Output the (X, Y) coordinate of the center of the cell containing the given text.  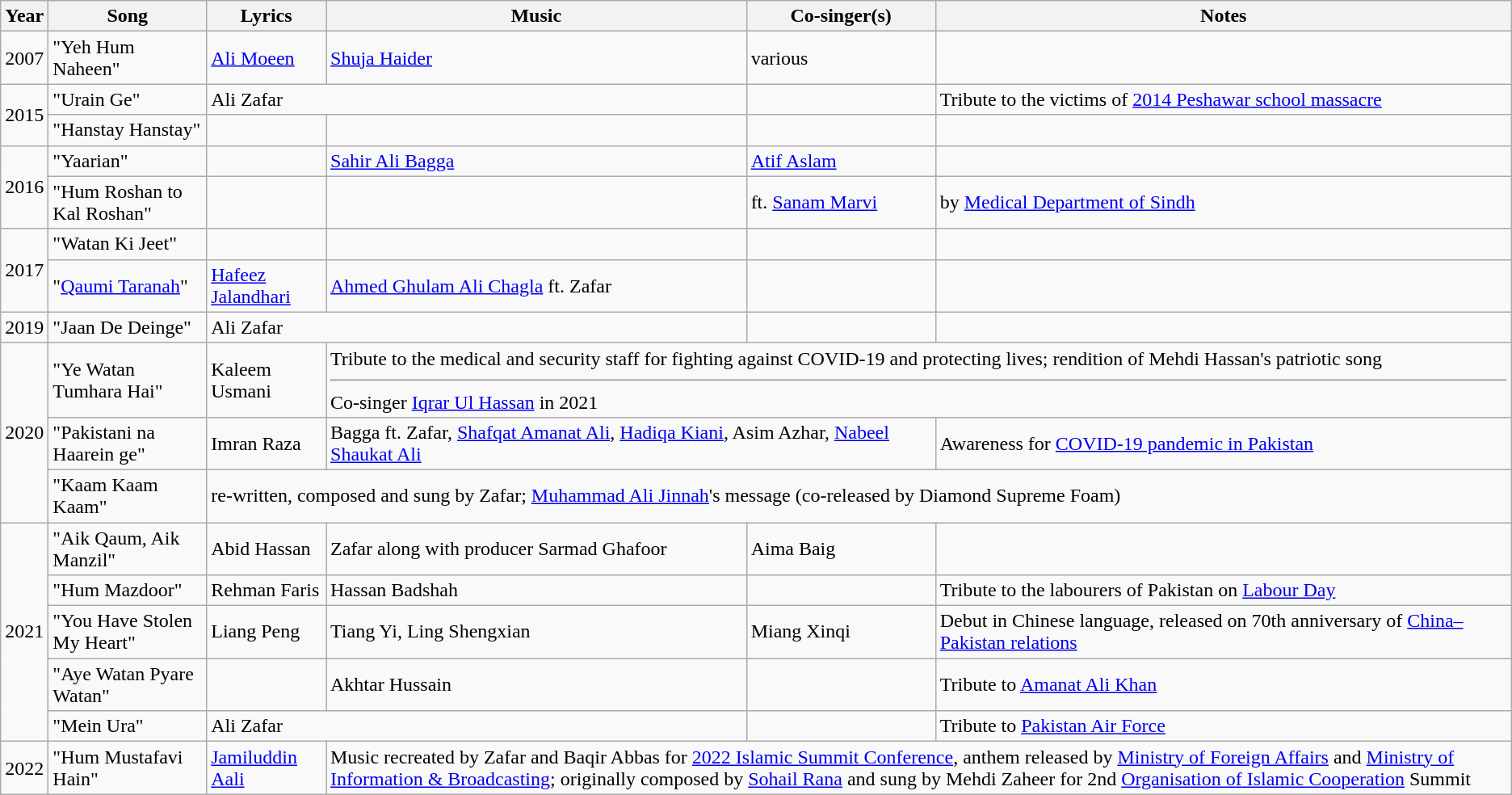
"Kaam Kaam Kaam" (128, 496)
Ali Moeen (267, 58)
Music (536, 16)
various (841, 58)
"Pakistani na Haarein ge" (128, 443)
2019 (24, 327)
"Watan Ki Jeet" (128, 244)
Aima Baig (841, 548)
"Mein Ura" (128, 726)
Co-singer(s) (841, 16)
2022 (24, 768)
"Urain Ge" (128, 99)
"Ye Watan Tumhara Hai" (128, 380)
2017 (24, 270)
Tiang Yi, Ling Shengxian (536, 632)
2015 (24, 115)
2016 (24, 187)
2021 (24, 632)
2007 (24, 58)
Awareness for COVID-19 pandemic in Pakistan (1223, 443)
"Aye Watan Pyare Watan" (128, 685)
Song (128, 16)
Abid Hassan (267, 548)
re-written, composed and sung by Zafar; Muhammad Ali Jinnah's message (co-released by Diamond Supreme Foam) (859, 496)
Notes (1223, 16)
"Hanstay Hanstay" (128, 130)
"You Have Stolen My Heart" (128, 632)
Shuja Haider (536, 58)
ft. Sanam Marvi (841, 202)
Bagga ft. Zafar, Shafqat Amanat Ali, Hadiqa Kiani, Asim Azhar, Nabeel Shaukat Ali (632, 443)
Debut in Chinese language, released on 70th anniversary of China–Pakistan relations (1223, 632)
"Yeh Hum Naheen" (128, 58)
Tribute to Pakistan Air Force (1223, 726)
Hafeez Jalandhari (267, 286)
"Hum Mustafavi Hain" (128, 768)
Sahir Ali Bagga (536, 161)
Liang Peng (267, 632)
Tribute to the victims of 2014 Peshawar school massacre (1223, 99)
Miang Xinqi (841, 632)
Tribute to Amanat Ali Khan (1223, 685)
Akhtar Hussain (536, 685)
"Hum Mazdoor" (128, 591)
Year (24, 16)
by Medical Department of Sindh (1223, 202)
"Jaan De Deinge" (128, 327)
Lyrics (267, 16)
Hassan Badshah (536, 591)
Rehman Faris (267, 591)
Imran Raza (267, 443)
"Hum Roshan to Kal Roshan" (128, 202)
Ahmed Ghulam Ali Chagla ft. Zafar (536, 286)
Kaleem Usmani (267, 380)
Jamiluddin Aali (267, 768)
Tribute to the labourers of Pakistan on Labour Day (1223, 591)
"Yaarian" (128, 161)
Atif Aslam (841, 161)
2020 (24, 432)
Zafar along with producer Sarmad Ghafoor (536, 548)
"Aik Qaum, Aik Manzil" (128, 548)
"Qaumi Taranah" (128, 286)
